Output the (X, Y) coordinate of the center of the cell containing the given text.  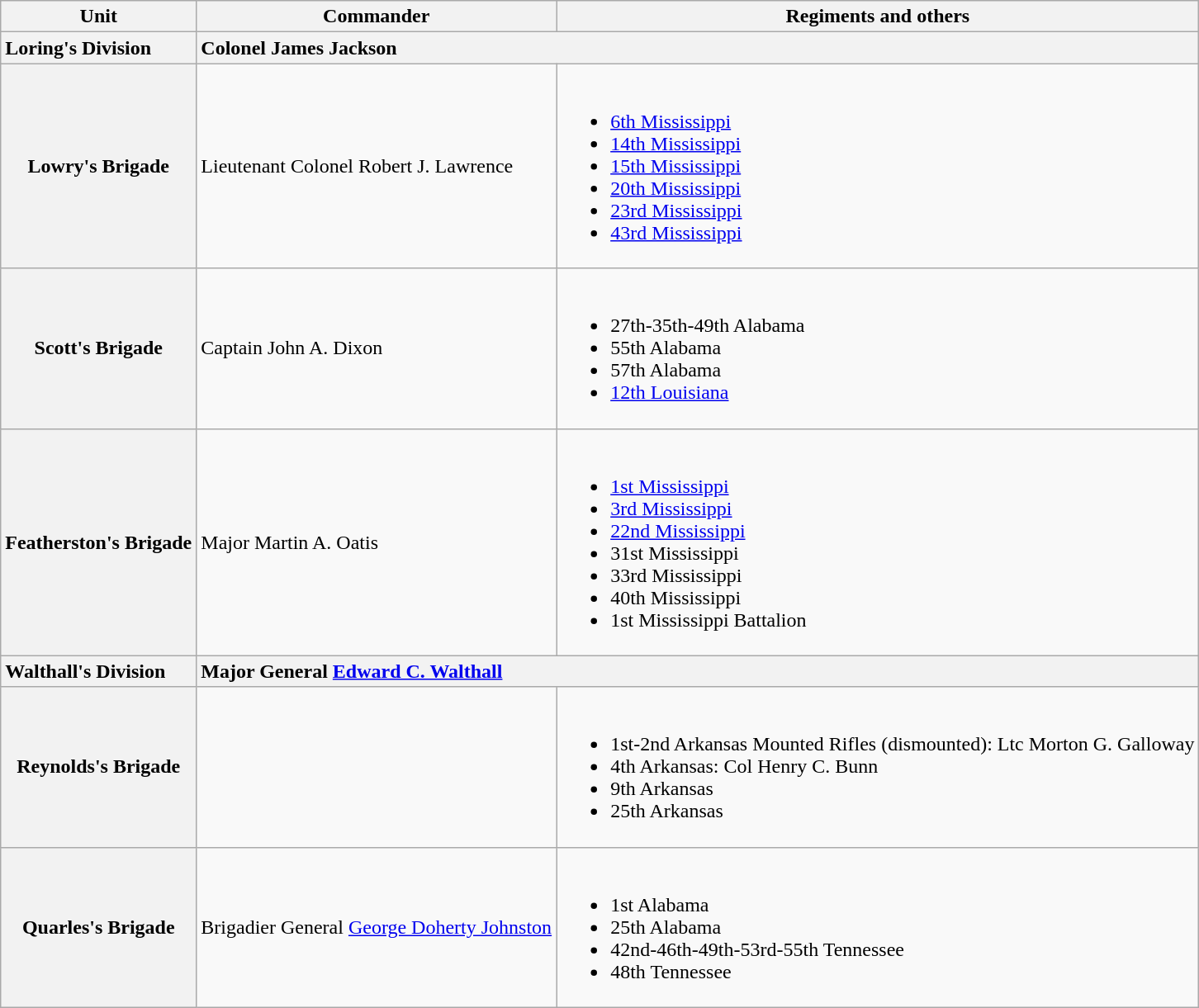
1st-2nd Arkansas Mounted Rifles (dismounted): Ltc Morton G. Galloway4th Arkansas: Col Henry C. Bunn9th Arkansas25th Arkansas (878, 767)
Lieutenant Colonel Robert J. Lawrence (377, 166)
Major General Edward C. Walthall (698, 671)
Major Martin A. Oatis (377, 542)
6th Mississippi14th Mississippi15th Mississippi20th Mississippi23rd Mississippi43rd Mississippi (878, 166)
1st Mississippi3rd Mississippi22nd Mississippi31st Mississippi33rd Mississippi40th Mississippi1st Mississippi Battalion (878, 542)
Brigadier General George Doherty Johnston (377, 927)
Scott's Brigade (99, 348)
Featherston's Brigade (99, 542)
Walthall's Division (99, 671)
Commander (377, 17)
Reynolds's Brigade (99, 767)
Captain John A. Dixon (377, 348)
1st Alabama25th Alabama42nd-46th-49th-53rd-55th Tennessee48th Tennessee (878, 927)
27th-35th-49th Alabama55th Alabama57th Alabama12th Louisiana (878, 348)
Colonel James Jackson (698, 48)
Loring's Division (99, 48)
Regiments and others (878, 17)
Quarles's Brigade (99, 927)
Lowry's Brigade (99, 166)
Unit (99, 17)
